Scan for the cell matching the given text and deliver its [x, y] coordinate at center. 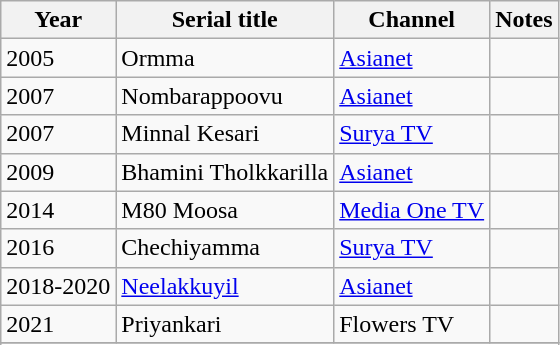
Channel [412, 20]
2018-2020 [58, 286]
Nombarappoovu [225, 96]
2021 [58, 324]
Minnal Kesari [225, 134]
Neelakkuyil [225, 286]
2016 [58, 248]
Year [58, 20]
2014 [58, 210]
Ormma [225, 58]
Bhamini Tholkkarilla [225, 172]
Chechiyamma [225, 248]
M80 Moosa [225, 210]
Priyankari [225, 324]
2009 [58, 172]
Serial title [225, 20]
Flowers TV [412, 324]
Media One TV [412, 210]
Notes [524, 20]
2005 [58, 58]
